Provide the (X, Y) coordinate of the cell's center where the given text is located.  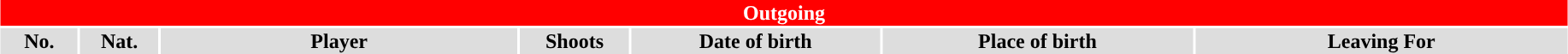
Leaving For (1382, 41)
Outgoing (783, 13)
Shoots (575, 41)
No. (39, 41)
Player (339, 41)
Date of birth (755, 41)
Place of birth (1038, 41)
Nat. (120, 41)
